For the text-containing cell, return its midpoint in [x, y] coordinate format. 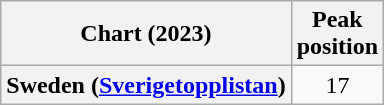
17 [337, 85]
Sweden (Sverigetopplistan) [146, 85]
Peakposition [337, 34]
Chart (2023) [146, 34]
